Capture the cell that displays the provided text and extract its [x, y] central coordinate. 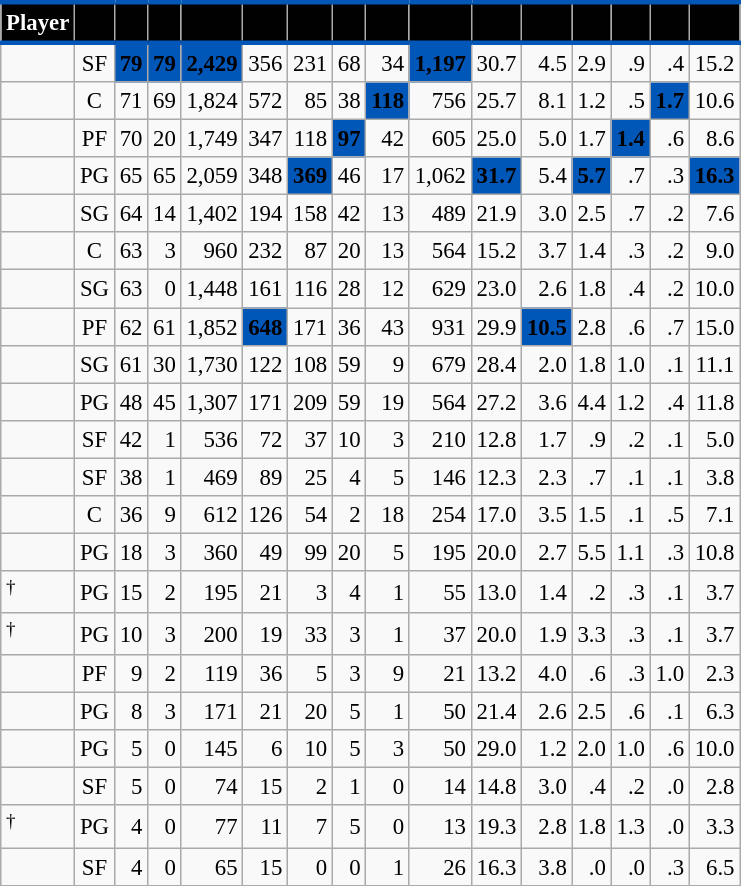
119 [212, 674]
2,429 [212, 62]
5.4 [547, 176]
23.0 [496, 289]
99 [310, 552]
21.4 [496, 712]
356 [266, 62]
1.1 [630, 552]
146 [440, 477]
116 [310, 289]
13.0 [496, 592]
232 [266, 251]
126 [266, 515]
1.5 [592, 515]
21.9 [496, 214]
45 [164, 402]
49 [266, 552]
1,730 [212, 364]
25 [310, 477]
14.8 [496, 787]
28.4 [496, 364]
9.0 [714, 251]
17 [388, 176]
62 [130, 327]
209 [310, 402]
489 [440, 214]
6.3 [714, 712]
29.0 [496, 749]
77 [212, 827]
1,749 [212, 139]
11.1 [714, 364]
30.7 [496, 62]
348 [266, 176]
8.1 [547, 101]
11.8 [714, 402]
69 [164, 101]
7.6 [714, 214]
26 [440, 867]
6 [266, 749]
145 [212, 749]
7.1 [714, 515]
72 [266, 439]
55 [440, 592]
19.3 [496, 827]
1.3 [630, 827]
3.5 [547, 515]
97 [348, 139]
30 [164, 364]
11 [266, 827]
43 [388, 327]
1,307 [212, 402]
12.3 [496, 477]
74 [212, 787]
4.4 [592, 402]
210 [440, 439]
29.9 [496, 327]
756 [440, 101]
1.9 [547, 634]
71 [130, 101]
17.0 [496, 515]
194 [266, 214]
31.7 [496, 176]
Player [38, 22]
1,402 [212, 214]
572 [266, 101]
347 [266, 139]
5.5 [592, 552]
85 [310, 101]
629 [440, 289]
679 [440, 364]
48 [130, 402]
54 [310, 515]
87 [310, 251]
68 [348, 62]
27.2 [496, 402]
369 [310, 176]
2.7 [547, 552]
70 [130, 139]
25.7 [496, 101]
108 [310, 364]
931 [440, 327]
612 [212, 515]
360 [212, 552]
10.8 [714, 552]
960 [212, 251]
2.9 [592, 62]
12 [388, 289]
1,824 [212, 101]
46 [348, 176]
200 [212, 634]
122 [266, 364]
28 [348, 289]
158 [310, 214]
254 [440, 515]
6.5 [714, 867]
536 [212, 439]
161 [266, 289]
4.5 [547, 62]
4.0 [547, 674]
605 [440, 139]
7 [310, 827]
2,059 [212, 176]
10.5 [547, 327]
1,197 [440, 62]
8.6 [714, 139]
10.6 [714, 101]
1,448 [212, 289]
3.6 [547, 402]
648 [266, 327]
1,062 [440, 176]
25.0 [496, 139]
469 [212, 477]
13.2 [496, 674]
8 [130, 712]
34 [388, 62]
12.8 [496, 439]
1,852 [212, 327]
231 [310, 62]
64 [130, 214]
15.0 [714, 327]
33 [310, 634]
5.7 [592, 176]
89 [266, 477]
